Provide the [x, y] coordinate of the cell's center where the given text is located.  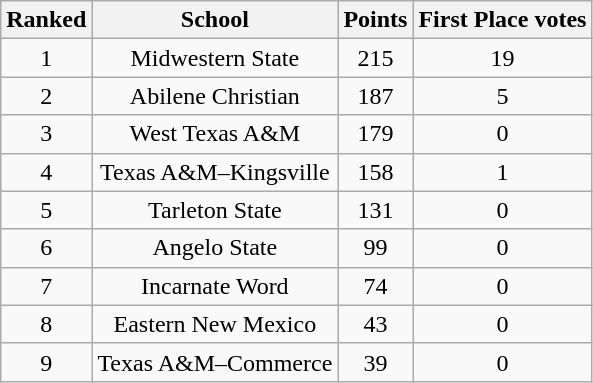
Eastern New Mexico [215, 324]
131 [376, 210]
6 [46, 248]
179 [376, 134]
2 [46, 96]
74 [376, 286]
99 [376, 248]
19 [502, 58]
Midwestern State [215, 58]
7 [46, 286]
Abilene Christian [215, 96]
Texas A&M–Kingsville [215, 172]
Texas A&M–Commerce [215, 362]
Incarnate Word [215, 286]
158 [376, 172]
187 [376, 96]
Ranked [46, 20]
Tarleton State [215, 210]
215 [376, 58]
School [215, 20]
39 [376, 362]
3 [46, 134]
9 [46, 362]
First Place votes [502, 20]
Points [376, 20]
West Texas A&M [215, 134]
43 [376, 324]
8 [46, 324]
4 [46, 172]
Angelo State [215, 248]
